Find where the given text appears and provide that cell's center as [x, y] coordinate. 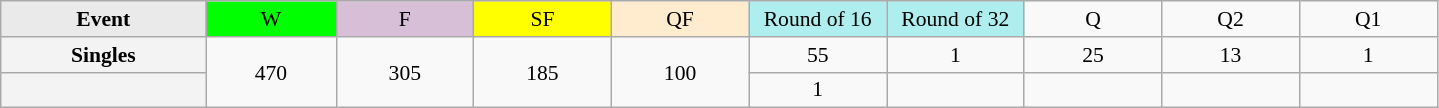
13 [1231, 55]
Round of 16 [818, 19]
QF [680, 19]
100 [680, 72]
Round of 32 [955, 19]
Q [1093, 19]
25 [1093, 55]
55 [818, 55]
Event [104, 19]
Q1 [1368, 19]
SF [543, 19]
W [271, 19]
Q2 [1231, 19]
Singles [104, 55]
185 [543, 72]
305 [405, 72]
470 [271, 72]
F [405, 19]
